Find where the given text appears and provide that cell's center as [X, Y] coordinate. 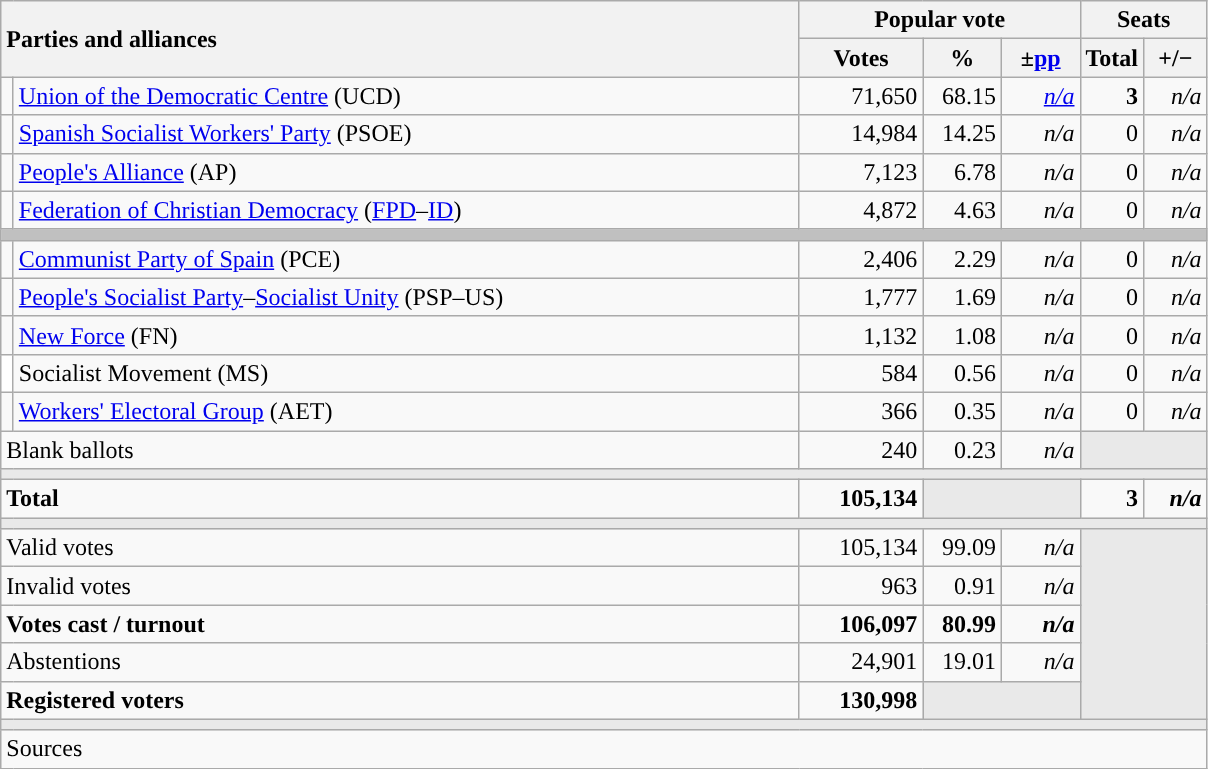
0.23 [962, 449]
Blank ballots [400, 449]
963 [861, 586]
Valid votes [400, 548]
Seats [1144, 20]
Workers' Electoral Group (AET) [406, 411]
Votes [861, 58]
1.69 [962, 297]
7,123 [861, 172]
130,998 [861, 700]
+/− [1176, 58]
2,406 [861, 259]
19.01 [962, 662]
0.91 [962, 586]
Abstentions [400, 662]
Federation of Christian Democracy (FPD–ID) [406, 210]
24,901 [861, 662]
99.09 [962, 548]
14,984 [861, 134]
584 [861, 373]
Votes cast / turnout [400, 624]
% [962, 58]
People's Socialist Party–Socialist Unity (PSP–US) [406, 297]
Popular vote [940, 20]
Spanish Socialist Workers' Party (PSOE) [406, 134]
71,650 [861, 96]
2.29 [962, 259]
New Force (FN) [406, 335]
Union of the Democratic Centre (UCD) [406, 96]
106,097 [861, 624]
80.99 [962, 624]
People's Alliance (AP) [406, 172]
240 [861, 449]
0.35 [962, 411]
Sources [604, 749]
1,132 [861, 335]
4,872 [861, 210]
±pp [1040, 58]
4.63 [962, 210]
68.15 [962, 96]
Socialist Movement (MS) [406, 373]
366 [861, 411]
Communist Party of Spain (PCE) [406, 259]
1.08 [962, 335]
Registered voters [400, 700]
1,777 [861, 297]
Invalid votes [400, 586]
0.56 [962, 373]
14.25 [962, 134]
Parties and alliances [400, 39]
6.78 [962, 172]
